Identify which cell holds the provided text, then report its (X, Y) central coordinate. 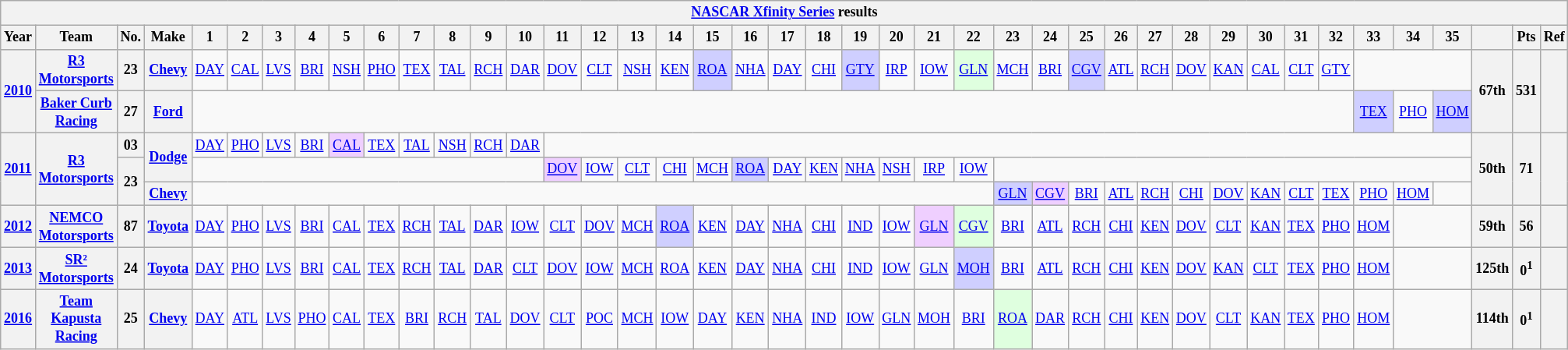
8 (453, 37)
87 (131, 227)
Pts (1527, 37)
Ref (1554, 37)
50th (1492, 169)
5 (347, 37)
16 (750, 37)
71 (1527, 169)
31 (1302, 37)
Dodge (168, 157)
SR² Motorsports (76, 269)
33 (1374, 37)
4 (312, 37)
21 (935, 37)
9 (489, 37)
Year (19, 37)
114th (1492, 319)
2 (245, 37)
14 (675, 37)
20 (897, 37)
Make (168, 37)
26 (1121, 37)
No. (131, 37)
2013 (19, 269)
19 (860, 37)
6 (382, 37)
NASCAR Xfinity Series results (784, 12)
Baker Curb Racing (76, 112)
03 (131, 145)
Team (76, 37)
POC (600, 319)
35 (1452, 37)
7 (417, 37)
56 (1527, 227)
29 (1228, 37)
1 (210, 37)
32 (1336, 37)
3 (279, 37)
59th (1492, 227)
18 (824, 37)
17 (788, 37)
30 (1266, 37)
11 (562, 37)
Team Kapusta Racing (76, 319)
NEMCO Motorsports (76, 227)
Ford (168, 112)
531 (1527, 90)
34 (1413, 37)
2016 (19, 319)
13 (637, 37)
22 (974, 37)
15 (713, 37)
67th (1492, 90)
125th (1492, 269)
2012 (19, 227)
12 (600, 37)
2010 (19, 90)
28 (1192, 37)
10 (525, 37)
2011 (19, 169)
